Determine the [x, y] coordinate at the center of the cell enclosing the given text.  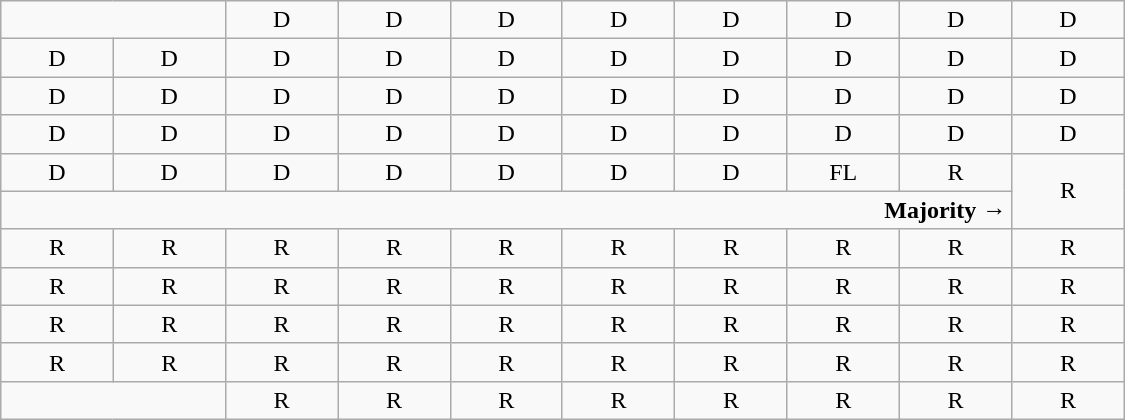
FL [843, 172]
Majority → [506, 210]
